Scan for the cell matching the given text and deliver its (x, y) coordinate at center. 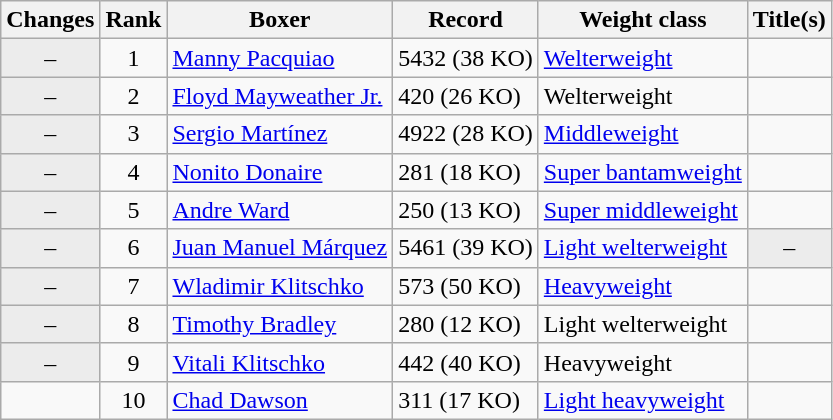
5432 (38 KO) (466, 58)
5 (134, 210)
281 (18 KO) (466, 172)
Super bantamweight (642, 172)
Super middleweight (642, 210)
7 (134, 286)
Weight class (642, 20)
573 (50 KO) (466, 286)
Changes (50, 20)
9 (134, 362)
2 (134, 96)
6 (134, 248)
250 (13 KO) (466, 210)
Wladimir Klitschko (280, 286)
Record (466, 20)
8 (134, 324)
280 (12 KO) (466, 324)
Floyd Mayweather Jr. (280, 96)
5461 (39 KO) (466, 248)
10 (134, 400)
Rank (134, 20)
4922 (28 KO) (466, 134)
Manny Pacquiao (280, 58)
1 (134, 58)
Juan Manuel Márquez (280, 248)
Light heavyweight (642, 400)
311 (17 KO) (466, 400)
Middleweight (642, 134)
Nonito Donaire (280, 172)
Sergio Martínez (280, 134)
442 (40 KO) (466, 362)
Andre Ward (280, 210)
Boxer (280, 20)
Vitali Klitschko (280, 362)
3 (134, 134)
4 (134, 172)
420 (26 KO) (466, 96)
Timothy Bradley (280, 324)
Chad Dawson (280, 400)
Title(s) (789, 20)
